Provide the [X, Y] coordinate of the cell's center where the given text is located.  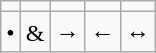
↔ [138, 32]
← [102, 32]
& [35, 32]
• [10, 32]
→ [68, 32]
